Determine the [x, y] coordinate at the center of the cell enclosing the given text.  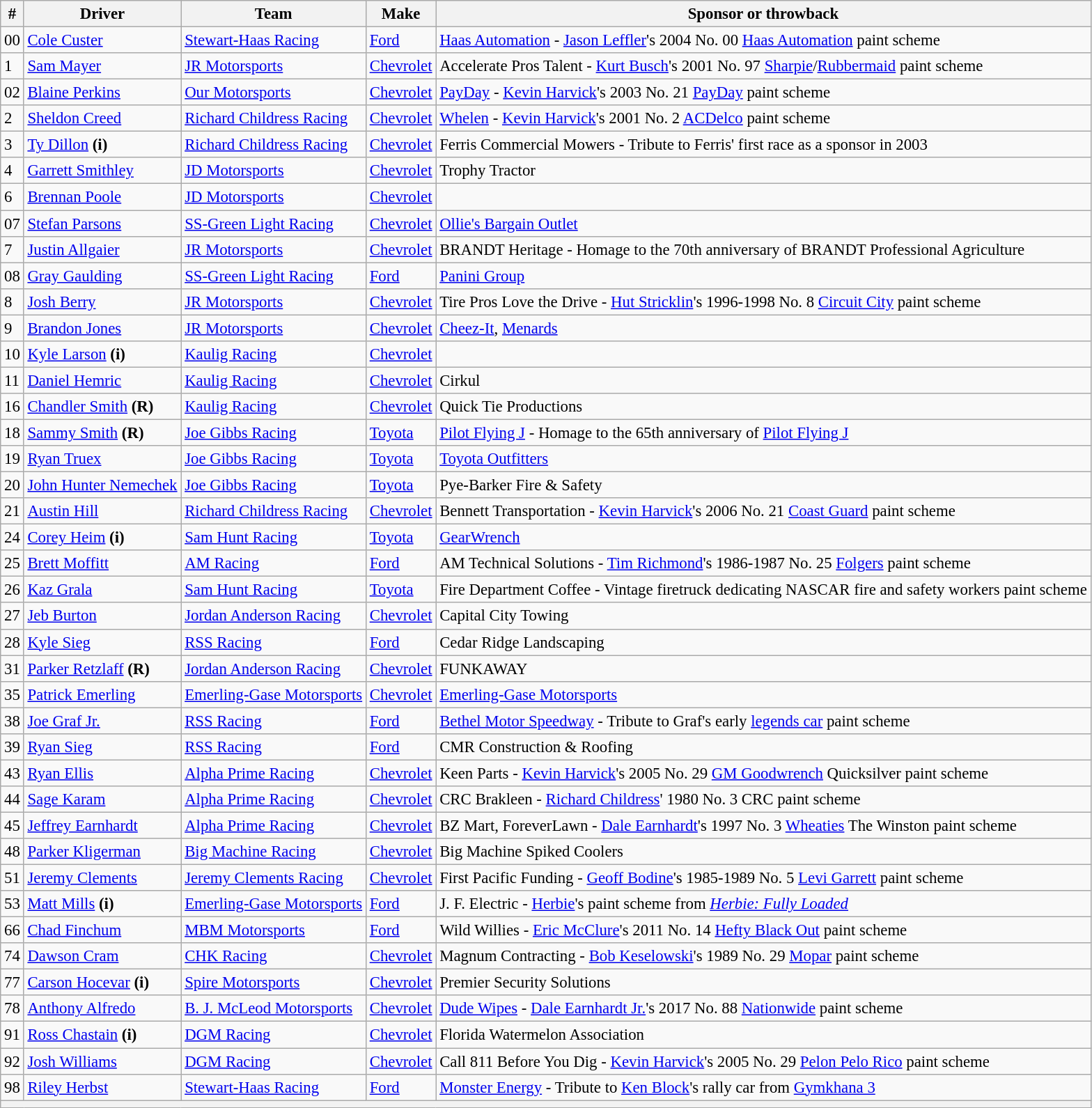
Dawson Cram [102, 956]
Big Machine Spiked Coolers [763, 852]
Bethel Motor Speedway - Tribute to Graf's early legends car paint scheme [763, 721]
38 [13, 721]
Sheldon Creed [102, 118]
92 [13, 1061]
00 [13, 40]
27 [13, 616]
Sam Mayer [102, 66]
Daniel Hemric [102, 380]
Driver [102, 14]
Our Motorsports [274, 93]
Cole Custer [102, 40]
Joe Graf Jr. [102, 721]
39 [13, 747]
Wild Willies - Eric McClure's 2011 No. 14 Hefty Black Out paint scheme [763, 930]
Magnum Contracting - Bob Keselowski's 1989 No. 29 Mopar paint scheme [763, 956]
CHK Racing [274, 956]
08 [13, 276]
Pye-Barker Fire & Safety [763, 485]
B. J. McLeod Motorsports [274, 1009]
Stefan Parsons [102, 224]
07 [13, 224]
Quick Tie Productions [763, 407]
24 [13, 538]
9 [13, 328]
21 [13, 511]
Jeremy Clements [102, 878]
BZ Mart, ForeverLawn - Dale Earnhardt's 1997 No. 3 Wheaties The Winston paint scheme [763, 825]
Cheez-It, Menards [763, 328]
Blaine Perkins [102, 93]
6 [13, 197]
Josh Berry [102, 302]
91 [13, 1035]
4 [13, 171]
AM Racing [274, 563]
Carson Hocevar (i) [102, 983]
Ty Dillon (i) [102, 145]
02 [13, 93]
51 [13, 878]
Josh Williams [102, 1061]
Trophy Tractor [763, 171]
2 [13, 118]
Jeb Burton [102, 616]
Panini Group [763, 276]
Jeffrey Earnhardt [102, 825]
Justin Allgaier [102, 249]
26 [13, 590]
8 [13, 302]
Kyle Sieg [102, 642]
48 [13, 852]
FUNKAWAY [763, 669]
98 [13, 1087]
28 [13, 642]
BRANDT Heritage - Homage to the 70th anniversary of BRANDT Professional Agriculture [763, 249]
Jeremy Clements Racing [274, 878]
31 [13, 669]
Brennan Poole [102, 197]
Cirkul [763, 380]
Ross Chastain (i) [102, 1035]
GearWrench [763, 538]
16 [13, 407]
Sammy Smith (R) [102, 432]
Call 811 Before You Dig - Kevin Harvick's 2005 No. 29 Pelon Pelo Rico paint scheme [763, 1061]
Capital City Towing [763, 616]
Florida Watermelon Association [763, 1035]
First Pacific Funding - Geoff Bodine's 1985-1989 No. 5 Levi Garrett paint scheme [763, 878]
AM Technical Solutions - Tim Richmond's 1986-1987 No. 25 Folgers paint scheme [763, 563]
77 [13, 983]
Sage Karam [102, 799]
66 [13, 930]
PayDay - Kevin Harvick's 2003 No. 21 PayDay paint scheme [763, 93]
Ferris Commercial Mowers - Tribute to Ferris' first race as a sponsor in 2003 [763, 145]
Monster Energy - Tribute to Ken Block's rally car from Gymkhana 3 [763, 1087]
20 [13, 485]
Make [400, 14]
Brandon Jones [102, 328]
MBM Motorsports [274, 930]
Matt Mills (i) [102, 904]
Keen Parts - Kevin Harvick's 2005 No. 29 GM Goodwrench Quicksilver paint scheme [763, 773]
35 [13, 694]
Brett Moffitt [102, 563]
Austin Hill [102, 511]
Ryan Truex [102, 459]
Parker Kligerman [102, 852]
Tire Pros Love the Drive - Hut Stricklin's 1996-1998 No. 8 Circuit City paint scheme [763, 302]
J. F. Electric - Herbie's paint scheme from Herbie: Fully Loaded [763, 904]
# [13, 14]
Sponsor or throwback [763, 14]
7 [13, 249]
3 [13, 145]
53 [13, 904]
Chandler Smith (R) [102, 407]
Kyle Larson (i) [102, 354]
Premier Security Solutions [763, 983]
CMR Construction & Roofing [763, 747]
Gray Gaulding [102, 276]
Cedar Ridge Landscaping [763, 642]
18 [13, 432]
Big Machine Racing [274, 852]
Riley Herbst [102, 1087]
78 [13, 1009]
45 [13, 825]
Patrick Emerling [102, 694]
Fire Department Coffee - Vintage firetruck dedicating NASCAR fire and safety workers paint scheme [763, 590]
CRC Brakleen - Richard Childress' 1980 No. 3 CRC paint scheme [763, 799]
Corey Heim (i) [102, 538]
44 [13, 799]
43 [13, 773]
Toyota Outfitters [763, 459]
Accelerate Pros Talent - Kurt Busch's 2001 No. 97 Sharpie/Rubbermaid paint scheme [763, 66]
Team [274, 14]
Kaz Grala [102, 590]
Ollie's Bargain Outlet [763, 224]
John Hunter Nemechek [102, 485]
Haas Automation - Jason Leffler's 2004 No. 00 Haas Automation paint scheme [763, 40]
Garrett Smithley [102, 171]
10 [13, 354]
Anthony Alfredo [102, 1009]
74 [13, 956]
Parker Retzlaff (R) [102, 669]
Pilot Flying J - Homage to the 65th anniversary of Pilot Flying J [763, 432]
Ryan Ellis [102, 773]
Dude Wipes - Dale Earnhardt Jr.'s 2017 No. 88 Nationwide paint scheme [763, 1009]
Bennett Transportation - Kevin Harvick's 2006 No. 21 Coast Guard paint scheme [763, 511]
11 [13, 380]
Spire Motorsports [274, 983]
25 [13, 563]
19 [13, 459]
Chad Finchum [102, 930]
1 [13, 66]
Whelen - Kevin Harvick's 2001 No. 2 ACDelco paint scheme [763, 118]
Ryan Sieg [102, 747]
